Return [x, y] of the center of cell containing provided text 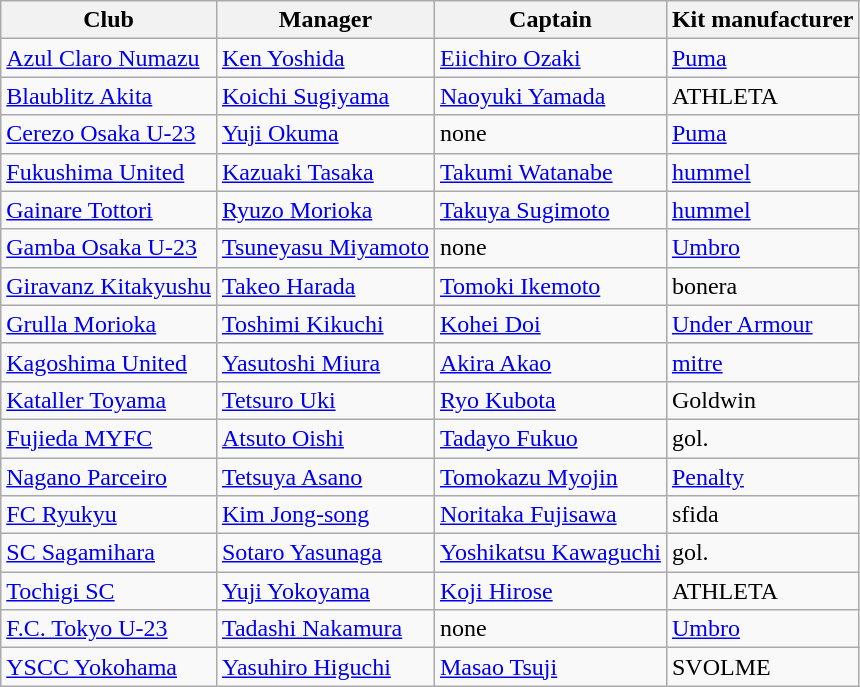
Naoyuki Yamada [550, 96]
Tochigi SC [109, 591]
Sotaro Yasunaga [325, 553]
sfida [762, 515]
Kagoshima United [109, 362]
Tadashi Nakamura [325, 629]
Takeo Harada [325, 286]
Masao Tsuji [550, 667]
Tomokazu Myojin [550, 477]
Captain [550, 20]
Ryo Kubota [550, 400]
Under Armour [762, 324]
Ryuzo Morioka [325, 210]
Cerezo Osaka U-23 [109, 134]
Giravanz Kitakyushu [109, 286]
Noritaka Fujisawa [550, 515]
Takumi Watanabe [550, 172]
FC Ryukyu [109, 515]
Club [109, 20]
Yoshikatsu Kawaguchi [550, 553]
Eiichiro Ozaki [550, 58]
Yuji Okuma [325, 134]
Yasuhiro Higuchi [325, 667]
Fukushima United [109, 172]
bonera [762, 286]
Kit manufacturer [762, 20]
Tsuneyasu Miyamoto [325, 248]
Kohei Doi [550, 324]
Tomoki Ikemoto [550, 286]
Atsuto Oishi [325, 438]
SC Sagamihara [109, 553]
Nagano Parceiro [109, 477]
Tadayo Fukuo [550, 438]
Kataller Toyama [109, 400]
F.C. Tokyo U-23 [109, 629]
Goldwin [762, 400]
Grulla Morioka [109, 324]
Tetsuro Uki [325, 400]
Kim Jong-song [325, 515]
Penalty [762, 477]
Ken Yoshida [325, 58]
Takuya Sugimoto [550, 210]
Fujieda MYFC [109, 438]
Gainare Tottori [109, 210]
Azul Claro Numazu [109, 58]
Manager [325, 20]
SVOLME [762, 667]
YSCC Yokohama [109, 667]
Kazuaki Tasaka [325, 172]
Koichi Sugiyama [325, 96]
Akira Akao [550, 362]
Yasutoshi Miura [325, 362]
Koji Hirose [550, 591]
Toshimi Kikuchi [325, 324]
Tetsuya Asano [325, 477]
mitre [762, 362]
Blaublitz Akita [109, 96]
Yuji Yokoyama [325, 591]
Gamba Osaka U-23 [109, 248]
